Return the (X, Y) coordinate for the center point of the cell that contains the specified text.  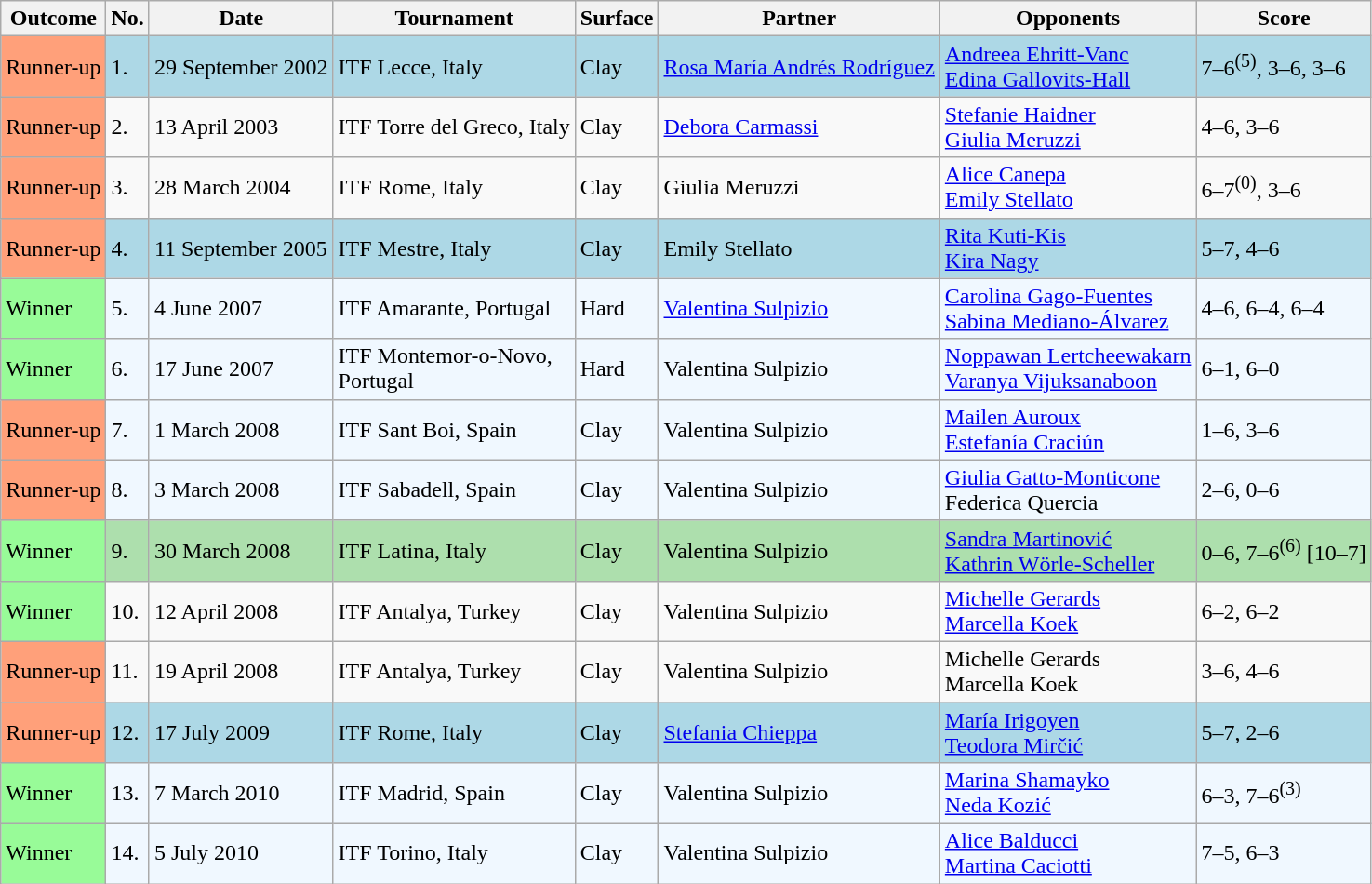
ITF Torre del Greco, Italy (454, 127)
19 April 2008 (241, 672)
0–6, 7–6(6) [10–7] (1284, 551)
11. (127, 672)
5. (127, 309)
Marina Shamayko Neda Kozić (1068, 793)
4. (127, 248)
7. (127, 430)
5–7, 4–6 (1284, 248)
ITF Mestre, Italy (454, 248)
5 July 2010 (241, 854)
3. (127, 188)
Surface (617, 19)
6–2, 6–2 (1284, 610)
12 April 2008 (241, 610)
ITF Sant Boi, Spain (454, 430)
Giulia Meruzzi (799, 188)
Debora Carmassi (799, 127)
7–6(5), 3–6, 3–6 (1284, 67)
Rita Kuti-Kis Kira Nagy (1068, 248)
María Irigoyen Teodora Mirčić (1068, 731)
6–1, 6–0 (1284, 368)
Partner (799, 19)
13. (127, 793)
ITF Lecce, Italy (454, 67)
6. (127, 368)
Outcome (54, 19)
ITF Madrid, Spain (454, 793)
6–7(0), 3–6 (1284, 188)
1–6, 3–6 (1284, 430)
ITF Torino, Italy (454, 854)
28 March 2004 (241, 188)
Noppawan Lertcheewakarn Varanya Vijuksanaboon (1068, 368)
Mailen Auroux Estefanía Craciún (1068, 430)
ITF Sabadell, Spain (454, 489)
4–6, 3–6 (1284, 127)
ITF Amarante, Portugal (454, 309)
ITF Montemor-o-Novo, Portugal (454, 368)
29 September 2002 (241, 67)
Stefania Chieppa (799, 731)
9. (127, 551)
Andreea Ehritt-Vanc Edina Gallovits-Hall (1068, 67)
4 June 2007 (241, 309)
Alice Canepa Emily Stellato (1068, 188)
Score (1284, 19)
11 September 2005 (241, 248)
2–6, 0–6 (1284, 489)
Sandra Martinović Kathrin Wörle-Scheller (1068, 551)
17 July 2009 (241, 731)
12. (127, 731)
30 March 2008 (241, 551)
2. (127, 127)
7–5, 6–3 (1284, 854)
ITF Latina, Italy (454, 551)
13 April 2003 (241, 127)
Giulia Gatto-Monticone Federica Quercia (1068, 489)
3–6, 4–6 (1284, 672)
Alice Balducci Martina Caciotti (1068, 854)
3 March 2008 (241, 489)
4–6, 6–4, 6–4 (1284, 309)
14. (127, 854)
Emily Stellato (799, 248)
8. (127, 489)
6–3, 7–6(3) (1284, 793)
Carolina Gago-Fuentes Sabina Mediano-Álvarez (1068, 309)
1. (127, 67)
17 June 2007 (241, 368)
7 March 2010 (241, 793)
Date (241, 19)
Opponents (1068, 19)
Stefanie Haidner Giulia Meruzzi (1068, 127)
No. (127, 19)
Tournament (454, 19)
Rosa María Andrés Rodríguez (799, 67)
1 March 2008 (241, 430)
10. (127, 610)
5–7, 2–6 (1284, 731)
